Identify which cell holds the provided text, then report its (x, y) central coordinate. 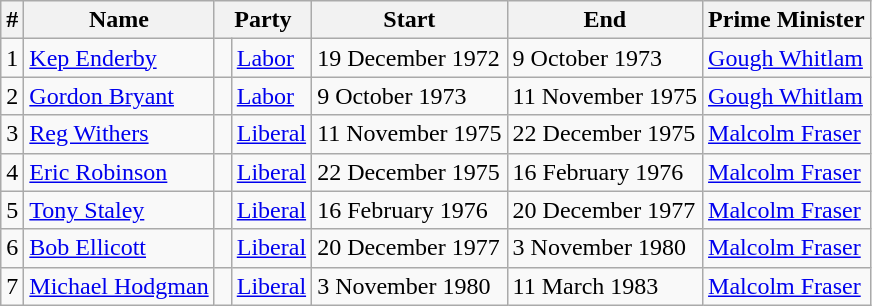
Bob Ellicott (119, 248)
Eric Robinson (119, 172)
Name (119, 20)
Reg Withers (119, 134)
6 (12, 248)
4 (12, 172)
11 March 1983 (604, 286)
Michael Hodgman (119, 286)
Tony Staley (119, 210)
7 (12, 286)
Start (410, 20)
3 (12, 134)
End (604, 20)
Kep Enderby (119, 58)
Gordon Bryant (119, 96)
19 December 1972 (410, 58)
# (12, 20)
5 (12, 210)
Party (262, 20)
Prime Minister (787, 20)
2 (12, 96)
1 (12, 58)
